Return the (X, Y) coordinate for the center point of the cell that contains the specified text.  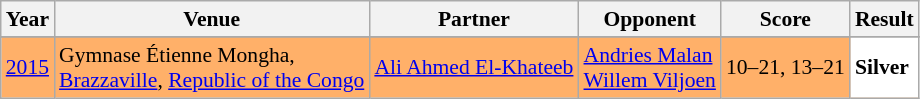
10–21, 13–21 (786, 68)
Score (786, 19)
Venue (212, 19)
Ali Ahmed El-Khateeb (474, 68)
Partner (474, 19)
Andries Malan Willem Viljoen (649, 68)
Opponent (649, 19)
Year (28, 19)
2015 (28, 68)
Gymnase Étienne Mongha,Brazzaville, Republic of the Congo (212, 68)
Result (884, 19)
Silver (884, 68)
